Locate the cell with the specified text and output its (X, Y) center coordinate. 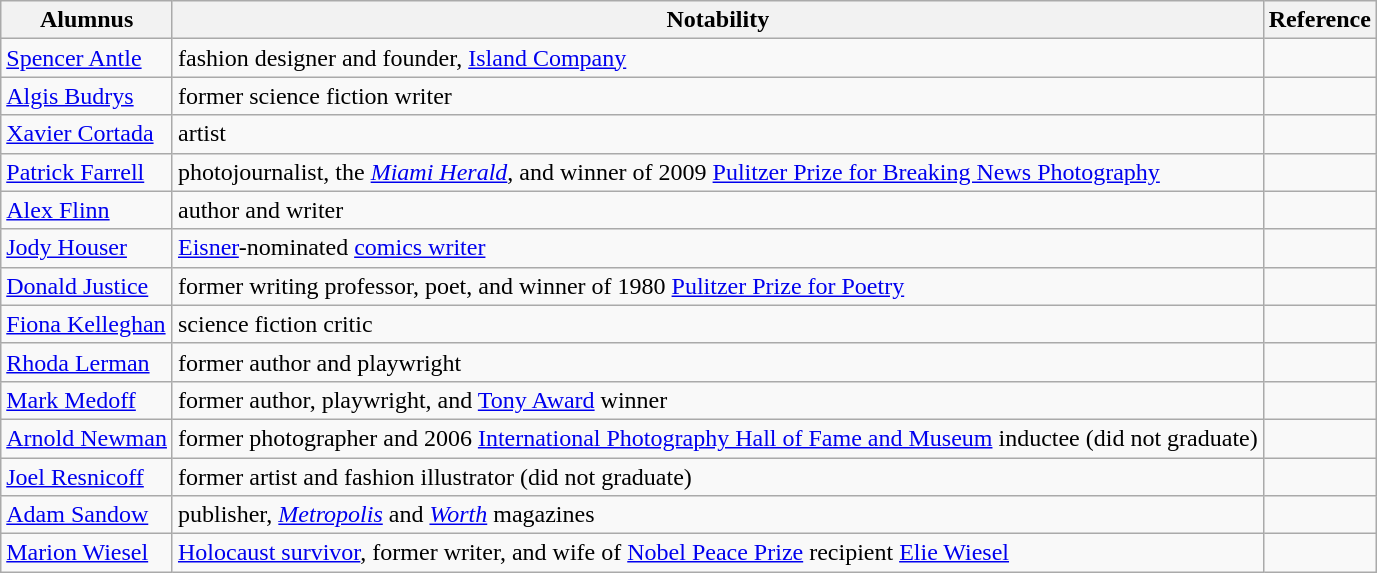
former artist and fashion illustrator (did not graduate) (718, 477)
Joel Resnicoff (87, 477)
Algis Budrys (87, 96)
Arnold Newman (87, 438)
fashion designer and founder, Island Company (718, 58)
science fiction critic (718, 324)
photojournalist, the Miami Herald, and winner of 2009 Pulitzer Prize for Breaking News Photography (718, 172)
Marion Wiesel (87, 553)
Alex Flinn (87, 210)
former writing professor, poet, and winner of 1980 Pulitzer Prize for Poetry (718, 286)
Spencer Antle (87, 58)
Holocaust survivor, former writer, and wife of Nobel Peace Prize recipient Elie Wiesel (718, 553)
Adam Sandow (87, 515)
Eisner-nominated comics writer (718, 248)
Jody Houser (87, 248)
Xavier Cortada (87, 134)
Mark Medoff (87, 400)
artist (718, 134)
former author and playwright (718, 362)
Notability (718, 20)
former photographer and 2006 International Photography Hall of Fame and Museum inductee (did not graduate) (718, 438)
former science fiction writer (718, 96)
Patrick Farrell (87, 172)
author and writer (718, 210)
Alumnus (87, 20)
former author, playwright, and Tony Award winner (718, 400)
Fiona Kelleghan (87, 324)
Rhoda Lerman (87, 362)
Donald Justice (87, 286)
Reference (1320, 20)
publisher, Metropolis and Worth magazines (718, 515)
